Detect which cell encompasses the target text, then output its [X, Y] center coordinate. 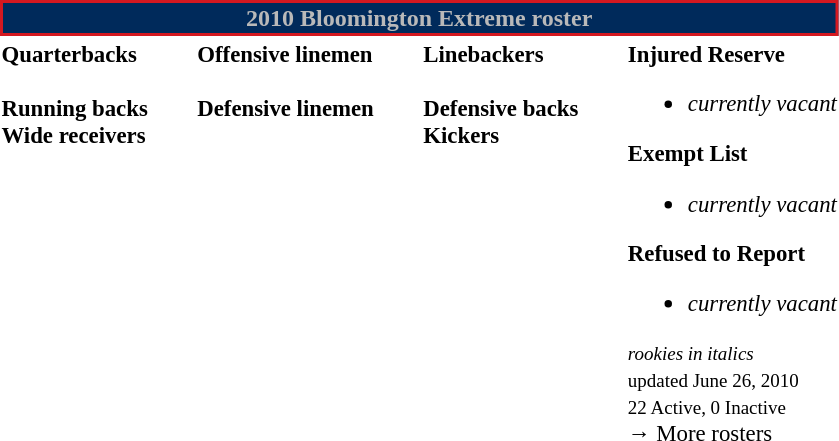
2010 Bloomington Extreme roster [419, 18]
